Locate the cell with the specified text and output its [x, y] center coordinate. 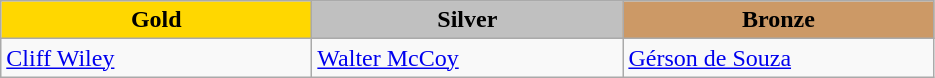
Cliff Wiley [156, 58]
Gold [156, 20]
Walter McCoy [468, 58]
Gérson de Souza [778, 58]
Silver [468, 20]
Bronze [778, 20]
